From the cell containing the given text, extract its center point as [x, y] coordinate. 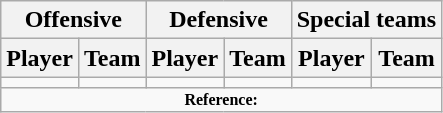
Offensive [74, 20]
Defensive [218, 20]
Special teams [366, 20]
Reference: [222, 100]
